Capture the cell that displays the provided text and extract its [X, Y] central coordinate. 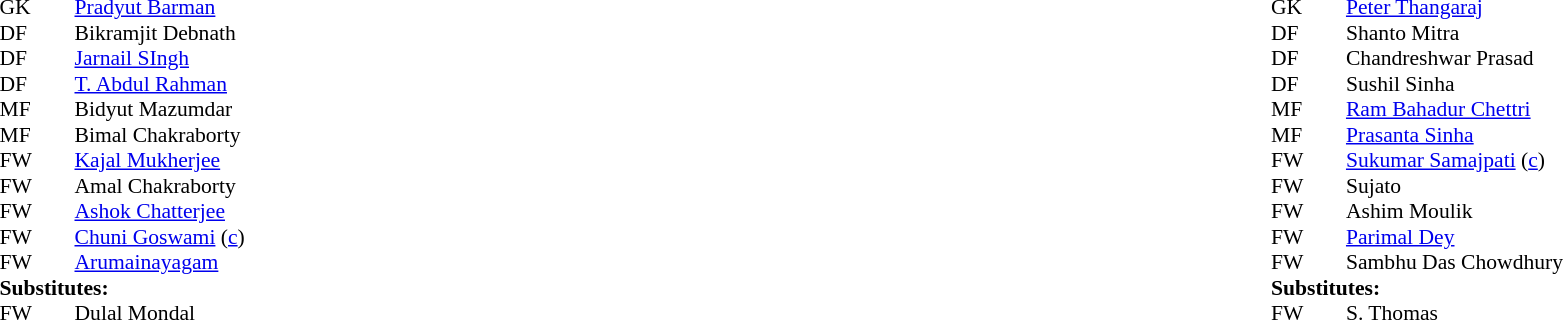
Amal Chakraborty [159, 186]
Sambhu Das Chowdhury [1454, 263]
Bidyut Mazumdar [159, 109]
Prasanta Sinha [1454, 135]
Shanto Mitra [1454, 33]
Ashok Chatterjee [159, 211]
Arumainayagam [159, 263]
Bimal Chakraborty [159, 135]
Bikramjit Debnath [159, 33]
Ram Bahadur Chettri [1454, 109]
Sukumar Samajpati (c) [1454, 161]
Chuni Goswami (c) [159, 237]
Ashim Moulik [1454, 211]
Jarnail SIngh [159, 59]
Parimal Dey [1454, 237]
Kajal Mukherjee [159, 161]
Sushil Sinha [1454, 84]
Chandreshwar Prasad [1454, 59]
Sujato [1454, 186]
T. Abdul Rahman [159, 84]
